For the text-containing cell, return its midpoint in [X, Y] coordinate format. 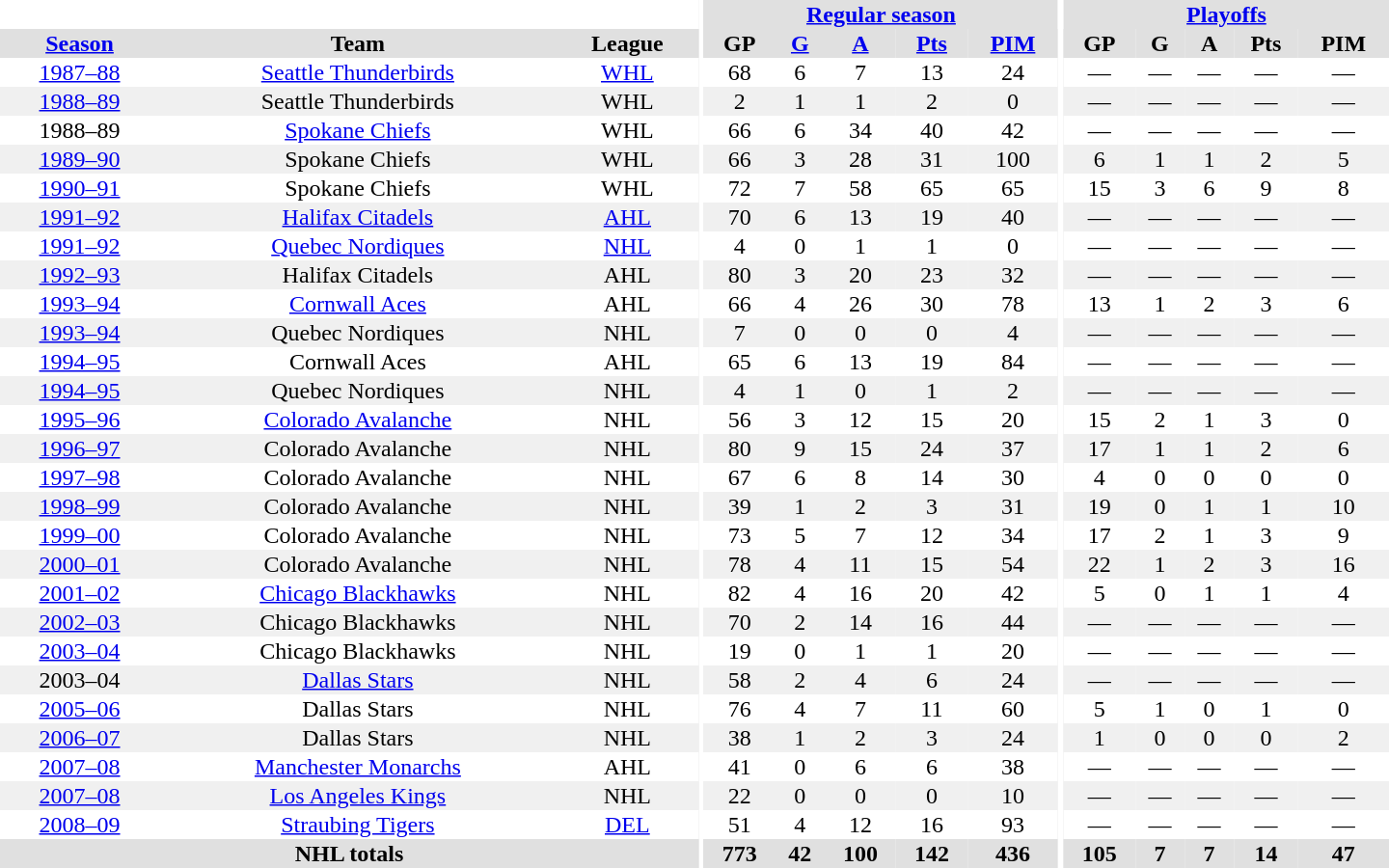
23 [932, 275]
2006–07 [79, 738]
84 [1013, 362]
39 [740, 506]
2008–09 [79, 825]
93 [1013, 825]
1992–93 [79, 275]
54 [1013, 564]
DEL [627, 825]
1999–00 [79, 535]
2005–06 [79, 709]
68 [740, 72]
32 [1013, 275]
67 [740, 477]
47 [1344, 854]
1997–98 [79, 477]
2000–01 [79, 564]
Los Angeles Kings [358, 796]
Straubing Tigers [358, 825]
1987–88 [79, 72]
142 [932, 854]
72 [740, 188]
1995–96 [79, 420]
1990–91 [79, 188]
44 [1013, 622]
26 [860, 304]
51 [740, 825]
2002–03 [79, 622]
436 [1013, 854]
60 [1013, 709]
1989–90 [79, 159]
82 [740, 593]
League [627, 43]
56 [740, 420]
1996–97 [79, 448]
Season [79, 43]
105 [1100, 854]
2001–02 [79, 593]
73 [740, 535]
76 [740, 709]
Playoffs [1227, 14]
NHL totals [349, 854]
773 [740, 854]
Manchester Monarchs [358, 767]
Regular season [882, 14]
41 [740, 767]
37 [1013, 448]
1998–99 [79, 506]
28 [860, 159]
Team [358, 43]
